Scan for the cell matching the given text and deliver its [x, y] coordinate at center. 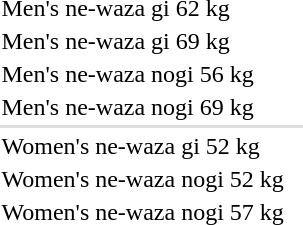
Men's ne-waza nogi 69 kg [142, 107]
Women's ne-waza gi 52 kg [142, 146]
Women's ne-waza nogi 52 kg [142, 179]
Men's ne-waza nogi 56 kg [142, 74]
Men's ne-waza gi 69 kg [142, 41]
